Return [x, y] of the center of cell containing provided text 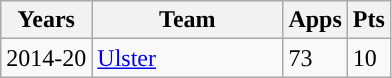
Pts [368, 20]
Team [188, 20]
Ulster [188, 58]
10 [368, 58]
2014-20 [46, 58]
73 [315, 58]
Apps [315, 20]
Years [46, 20]
